Pinpoint the cell where the given text exists, returning its (X, Y) midpoint coordinate. 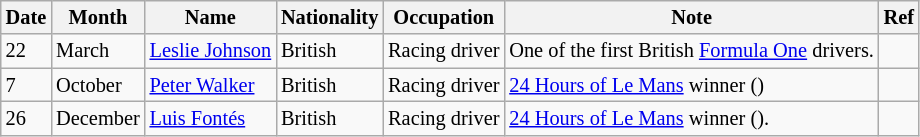
Peter Walker (210, 85)
Note (691, 17)
7 (26, 85)
22 (26, 51)
October (98, 85)
Date (26, 17)
Leslie Johnson (210, 51)
December (98, 118)
26 (26, 118)
Occupation (444, 17)
Name (210, 17)
Luis Fontés (210, 118)
24 Hours of Le Mans winner (). (691, 118)
Ref (899, 17)
Month (98, 17)
Nationality (330, 17)
One of the first British Formula One drivers. (691, 51)
March (98, 51)
24 Hours of Le Mans winner () (691, 85)
